Return (X, Y) of the center of cell containing provided text 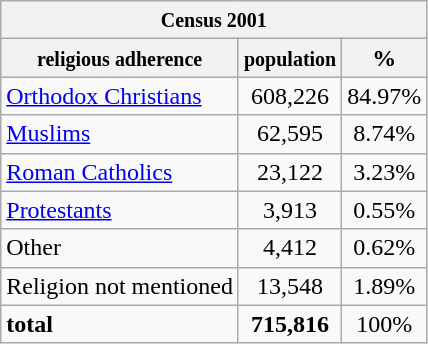
62,595 (290, 134)
1.89% (384, 286)
3,913 (290, 210)
% (384, 58)
population (290, 58)
0.62% (384, 248)
13,548 (290, 286)
Roman Catholics (120, 172)
Religion not mentioned (120, 286)
84.97% (384, 96)
Muslims (120, 134)
Orthodox Christians (120, 96)
4,412 (290, 248)
608,226 (290, 96)
23,122 (290, 172)
Protestants (120, 210)
total (120, 324)
Other (120, 248)
8.74% (384, 134)
100% (384, 324)
715,816 (290, 324)
0.55% (384, 210)
3.23% (384, 172)
Census 2001 (214, 20)
religious adherence (120, 58)
